From the cell containing the given text, extract its center point as [X, Y] coordinate. 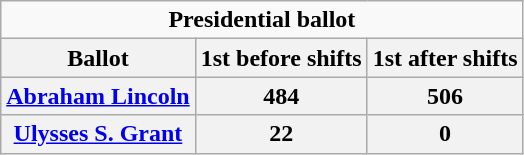
1st before shifts [281, 58]
484 [281, 96]
506 [445, 96]
0 [445, 134]
Presidential ballot [262, 20]
1st after shifts [445, 58]
Ulysses S. Grant [98, 134]
22 [281, 134]
Ballot [98, 58]
Abraham Lincoln [98, 96]
